For the text-containing cell, return its midpoint in (x, y) coordinate format. 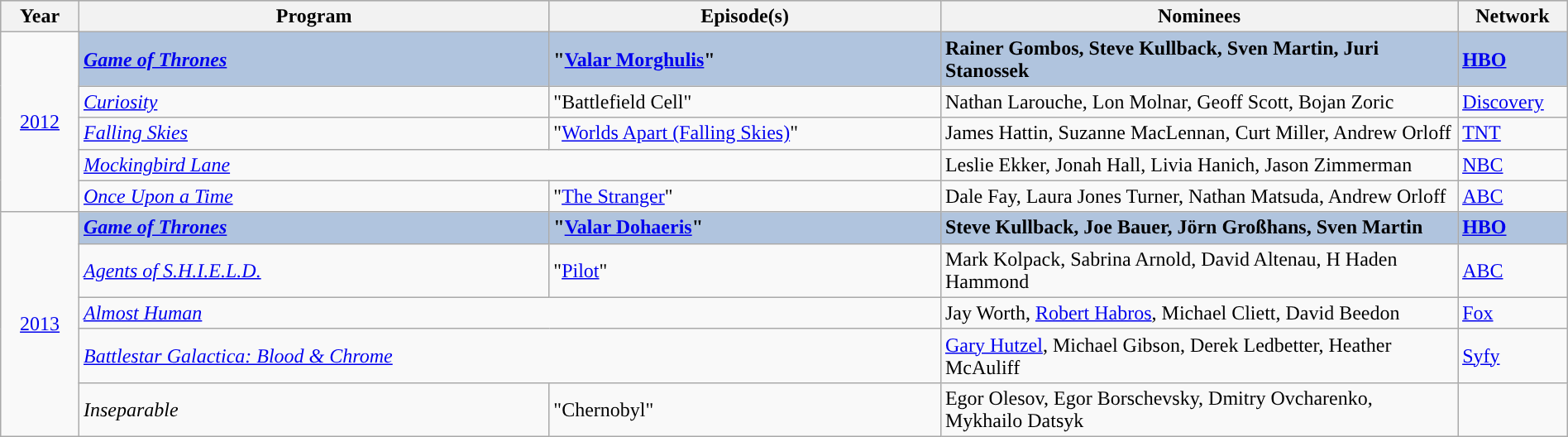
2012 (40, 122)
"Chernobyl" (745, 409)
TNT (1513, 133)
Year (40, 17)
Gary Hutzel, Michael Gibson, Derek Ledbetter, Heather McAuliff (1199, 356)
Battlestar Galactica: Blood & Chrome (509, 356)
Steve Kullback, Joe Bauer, Jörn Großhans, Sven Martin (1199, 228)
Agents of S.H.I.E.L.D. (313, 270)
"Pilot" (745, 270)
Jay Worth, Robert Habros, Michael Cliett, David Beedon (1199, 313)
"Worlds Apart (Falling Skies)" (745, 133)
Discovery (1513, 102)
"Valar Morghulis" (745, 60)
Almost Human (509, 313)
Mockingbird Lane (509, 165)
Network (1513, 17)
Curiosity (313, 102)
Inseparable (313, 409)
Mark Kolpack, Sabrina Arnold, David Altenau, H Haden Hammond (1199, 270)
NBC (1513, 165)
Falling Skies (313, 133)
Nominees (1199, 17)
Fox (1513, 313)
Dale Fay, Laura Jones Turner, Nathan Matsuda, Andrew Orloff (1199, 196)
Nathan Larouche, Lon Molnar, Geoff Scott, Bojan Zoric (1199, 102)
Program (313, 17)
Rainer Gombos, Steve Kullback, Sven Martin, Juri Stanossek (1199, 60)
Egor Olesov, Egor Borschevsky, Dmitry Ovcharenko, Mykhailo Datsyk (1199, 409)
Episode(s) (745, 17)
"The Stranger" (745, 196)
Once Upon a Time (313, 196)
Leslie Ekker, Jonah Hall, Livia Hanich, Jason Zimmerman (1199, 165)
"Battlefield Cell" (745, 102)
2013 (40, 324)
"Valar Dohaeris" (745, 228)
James Hattin, Suzanne MacLennan, Curt Miller, Andrew Orloff (1199, 133)
Syfy (1513, 356)
